Scan for the cell matching the given text and deliver its (X, Y) coordinate at center. 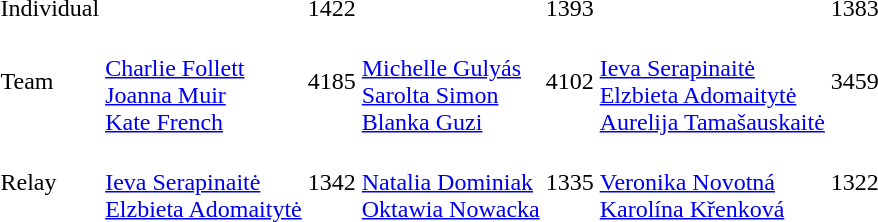
Michelle GulyásSarolta SimonBlanka Guzi (450, 82)
Charlie FollettJoanna MuirKate French (204, 82)
4185 (332, 82)
4102 (570, 82)
Ieva SerapinaitėElzbieta AdomaitytėAurelija Tamašauskaitė (712, 82)
